Provide the [x, y] coordinate of the cell's center where the given text is located.  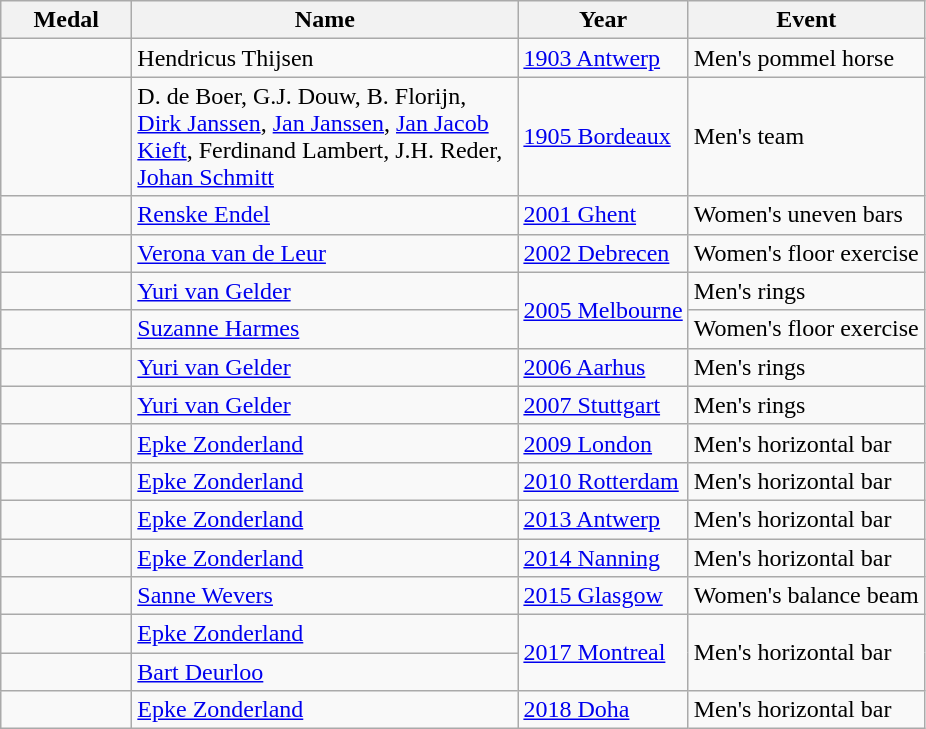
Women's balance beam [806, 596]
Medal [66, 20]
D. de Boer, G.J. Douw, B. Florijn, Dirk Janssen, Jan Janssen, Jan Jacob Kieft, Ferdinand Lambert, J.H. Reder, Johan Schmitt [325, 136]
2018 Doha [603, 710]
2010 Rotterdam [603, 481]
1905 Bordeaux [603, 136]
Sanne Wevers [325, 596]
Men's pommel horse [806, 58]
2009 London [603, 443]
Year [603, 20]
2005 Melbourne [603, 310]
Verona van de Leur [325, 253]
Event [806, 20]
Suzanne Harmes [325, 329]
Men's team [806, 136]
2015 Glasgow [603, 596]
2006 Aarhus [603, 367]
2001 Ghent [603, 215]
Bart Deurloo [325, 672]
Women's uneven bars [806, 215]
2017 Montreal [603, 653]
1903 Antwerp [603, 58]
2014 Nanning [603, 557]
2002 Debrecen [603, 253]
2007 Stuttgart [603, 405]
Renske Endel [325, 215]
2013 Antwerp [603, 519]
Name [325, 20]
Hendricus Thijsen [325, 58]
